From the cell containing the given text, extract its center point as (X, Y) coordinate. 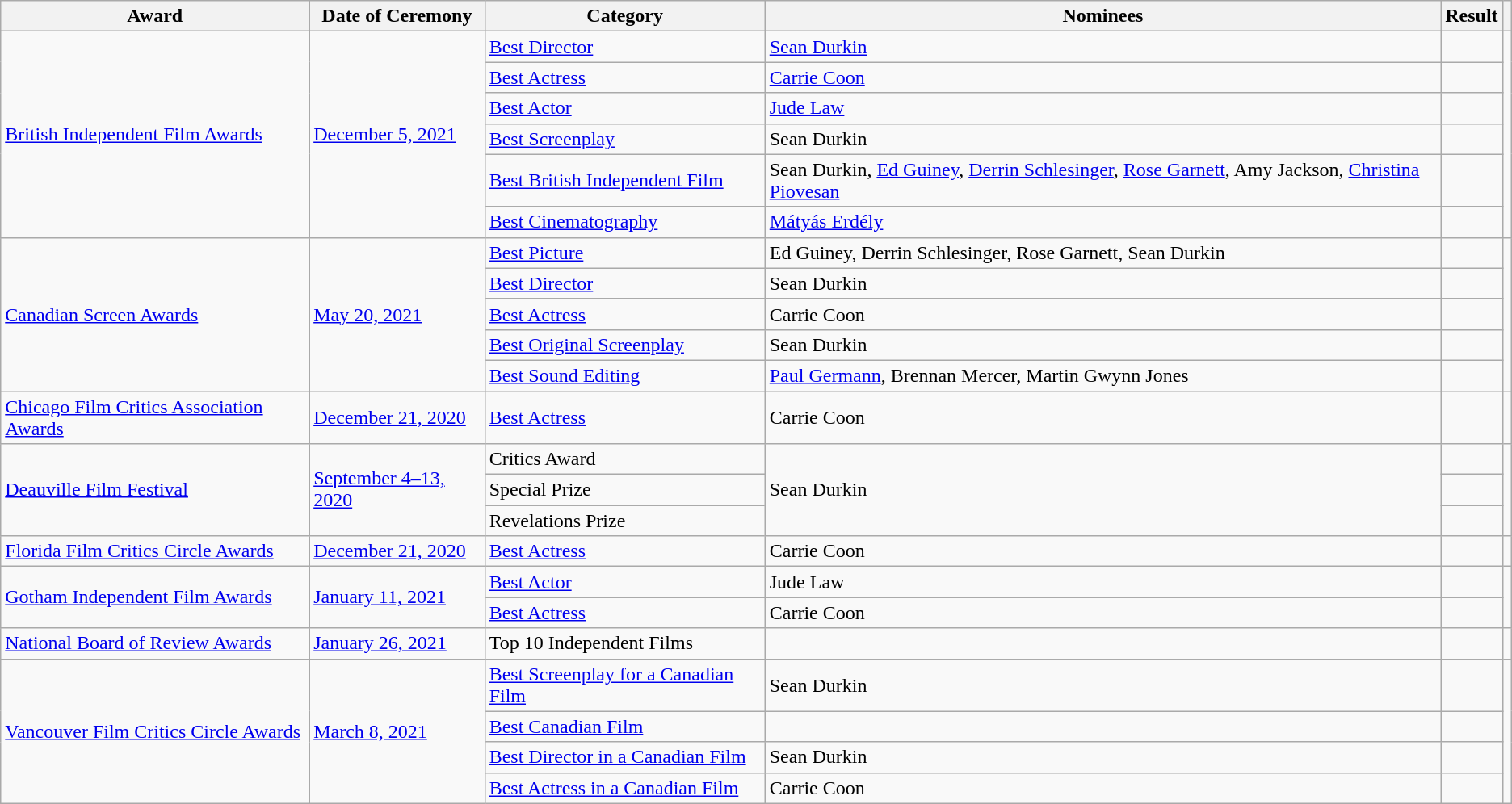
Best Cinematography (625, 222)
Best Picture (625, 253)
Result (1472, 16)
May 20, 2021 (397, 314)
Date of Ceremony (397, 16)
Best Sound Editing (625, 375)
Best Canadian Film (625, 727)
Critics Award (625, 459)
December 5, 2021 (397, 134)
Best Original Screenplay (625, 345)
Best Director in a Canadian Film (625, 757)
National Board of Review Awards (155, 643)
British Independent Film Awards (155, 134)
Chicago Film Critics Association Awards (155, 417)
Mátyás Erdély (1103, 222)
September 4–13, 2020 (397, 490)
Award (155, 16)
January 11, 2021 (397, 597)
Nominees (1103, 16)
Top 10 Independent Films (625, 643)
March 8, 2021 (397, 731)
Best Actress in a Canadian Film (625, 788)
Best Screenplay (625, 139)
Category (625, 16)
Best British Independent Film (625, 181)
Best Screenplay for a Canadian Film (625, 685)
Gotham Independent Film Awards (155, 597)
Florida Film Critics Circle Awards (155, 551)
Ed Guiney, Derrin Schlesinger, Rose Garnett, Sean Durkin (1103, 253)
Revelations Prize (625, 521)
Paul Germann, Brennan Mercer, Martin Gwynn Jones (1103, 375)
Special Prize (625, 490)
Deauville Film Festival (155, 490)
January 26, 2021 (397, 643)
Vancouver Film Critics Circle Awards (155, 731)
Canadian Screen Awards (155, 314)
Sean Durkin, Ed Guiney, Derrin Schlesinger, Rose Garnett, Amy Jackson, Christina Piovesan (1103, 181)
